From the cell containing the given text, extract its center point as (x, y) coordinate. 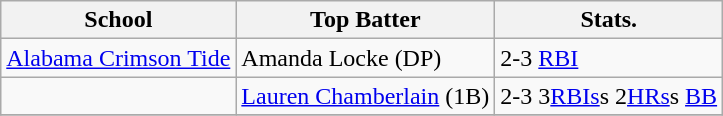
Alabama Crimson Tide (118, 58)
Lauren Chamberlain (1B) (366, 96)
2-3 3RBIss 2HRss BB (609, 96)
Stats. (609, 20)
School (118, 20)
Amanda Locke (DP) (366, 58)
Top Batter (366, 20)
2-3 RBI (609, 58)
